Return [x, y] of the center of cell containing provided text 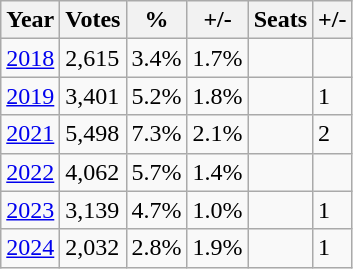
1.0% [218, 210]
2,032 [93, 248]
4,062 [93, 172]
2021 [30, 134]
3,139 [93, 210]
Year [30, 20]
2 [332, 134]
3.4% [156, 58]
4.7% [156, 210]
Votes [93, 20]
2023 [30, 210]
1.8% [218, 96]
2,615 [93, 58]
2018 [30, 58]
1.7% [218, 58]
5.2% [156, 96]
1.4% [218, 172]
2019 [30, 96]
3,401 [93, 96]
2022 [30, 172]
5,498 [93, 134]
2.8% [156, 248]
% [156, 20]
Seats [280, 20]
2.1% [218, 134]
7.3% [156, 134]
1.9% [218, 248]
2024 [30, 248]
5.7% [156, 172]
